Capture the cell that displays the provided text and extract its (x, y) central coordinate. 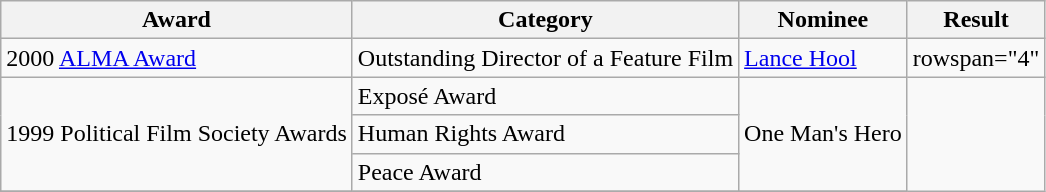
Human Rights Award (545, 134)
Lance Hool (824, 58)
Category (545, 20)
Outstanding Director of a Feature Film (545, 58)
Exposé Award (545, 96)
1999 Political Film Society Awards (177, 134)
2000 ALMA Award (177, 58)
One Man's Hero (824, 134)
rowspan="4" (976, 58)
Result (976, 20)
Nominee (824, 20)
Award (177, 20)
Peace Award (545, 172)
